For the text-containing cell, return its midpoint in (X, Y) coordinate format. 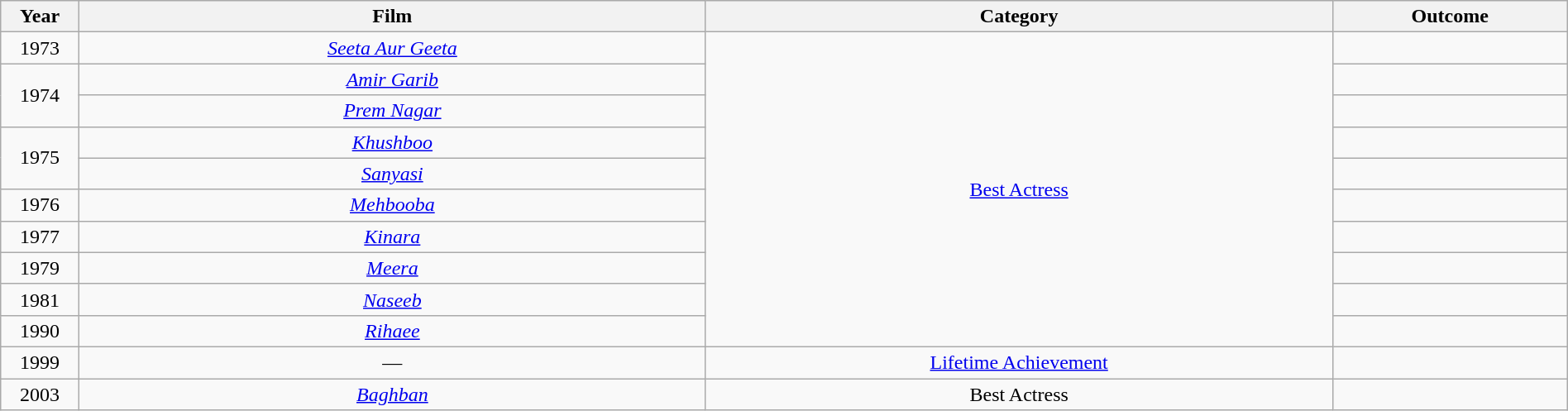
Sanyasi (392, 174)
Outcome (1450, 17)
Category (1019, 17)
1976 (40, 205)
— (392, 362)
1979 (40, 268)
Prem Nagar (392, 111)
1981 (40, 299)
Meera (392, 268)
1977 (40, 237)
Year (40, 17)
Naseeb (392, 299)
Khushboo (392, 142)
Kinara (392, 237)
Rihaee (392, 331)
Amir Garib (392, 79)
1990 (40, 331)
1974 (40, 95)
Film (392, 17)
2003 (40, 394)
Baghban (392, 394)
1973 (40, 48)
Seeta Aur Geeta (392, 48)
Mehbooba (392, 205)
1999 (40, 362)
1975 (40, 158)
Lifetime Achievement (1019, 362)
